Detect which cell encompasses the target text, then output its (X, Y) center coordinate. 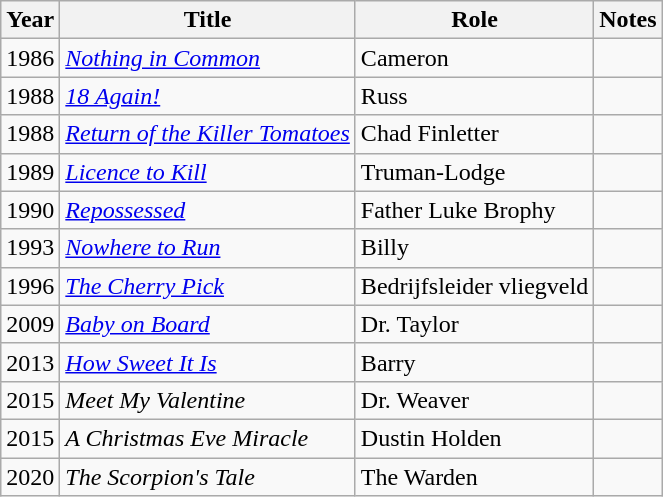
Barry (474, 362)
Baby on Board (208, 324)
Bedrijfsleider vliegveld (474, 286)
2013 (30, 362)
1993 (30, 248)
How Sweet It Is (208, 362)
Cameron (474, 58)
Nowhere to Run (208, 248)
Return of the Killer Tomatoes (208, 134)
Title (208, 20)
Truman-Lodge (474, 172)
Russ (474, 96)
1990 (30, 210)
18 Again! (208, 96)
2020 (30, 477)
Notes (628, 20)
Chad Finletter (474, 134)
Licence to Kill (208, 172)
Meet My Valentine (208, 400)
Repossessed (208, 210)
Dr. Taylor (474, 324)
A Christmas Eve Miracle (208, 438)
The Cherry Pick (208, 286)
1986 (30, 58)
1989 (30, 172)
Nothing in Common (208, 58)
The Scorpion's Tale (208, 477)
Billy (474, 248)
Dr. Weaver (474, 400)
Father Luke Brophy (474, 210)
2009 (30, 324)
Role (474, 20)
The Warden (474, 477)
Year (30, 20)
1996 (30, 286)
Dustin Holden (474, 438)
